Scan for the cell matching the given text and deliver its (X, Y) coordinate at center. 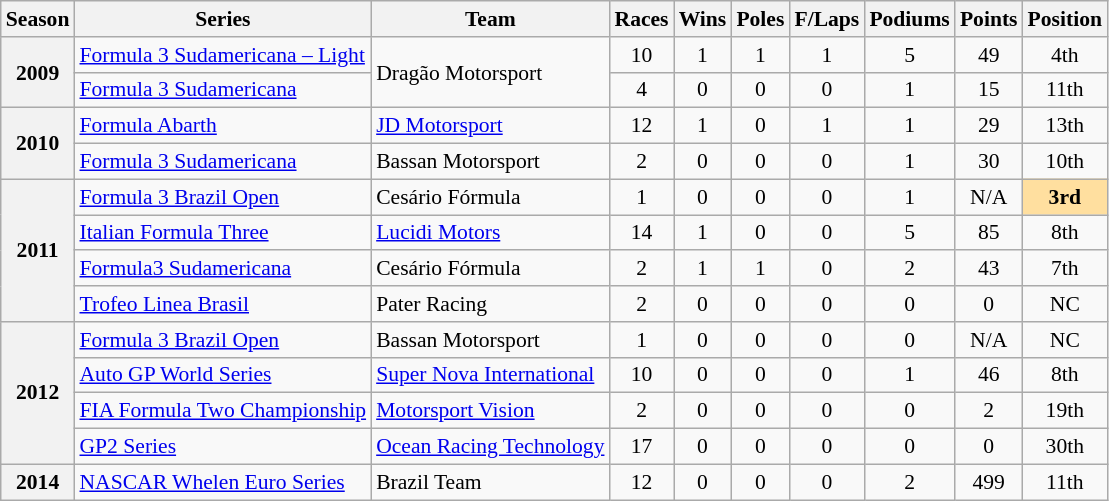
46 (989, 375)
Podiums (910, 19)
49 (989, 55)
Italian Formula Three (222, 233)
2009 (38, 72)
17 (642, 447)
FIA Formula Two Championship (222, 411)
GP2 Series (222, 447)
JD Motorsport (490, 126)
Position (1065, 19)
3rd (1065, 197)
15 (989, 90)
2012 (38, 393)
2010 (38, 144)
Formula3 Sudamericana (222, 269)
2011 (38, 250)
Races (642, 19)
19th (1065, 411)
NASCAR Whelen Euro Series (222, 482)
Trofeo Linea Brasil (222, 304)
Super Nova International (490, 375)
Pater Racing (490, 304)
29 (989, 126)
Motorsport Vision (490, 411)
499 (989, 482)
Brazil Team (490, 482)
Lucidi Motors (490, 233)
10th (1065, 162)
14 (642, 233)
Ocean Racing Technology (490, 447)
4th (1065, 55)
13th (1065, 126)
7th (1065, 269)
Team (490, 19)
Wins (703, 19)
Auto GP World Series (222, 375)
Series (222, 19)
F/Laps (826, 19)
4 (642, 90)
Formula 3 Sudamericana – Light (222, 55)
43 (989, 269)
Season (38, 19)
Poles (760, 19)
Formula Abarth (222, 126)
30th (1065, 447)
30 (989, 162)
Points (989, 19)
Dragão Motorsport (490, 72)
85 (989, 233)
2014 (38, 482)
